Find where the given text appears and provide that cell's center as (x, y) coordinate. 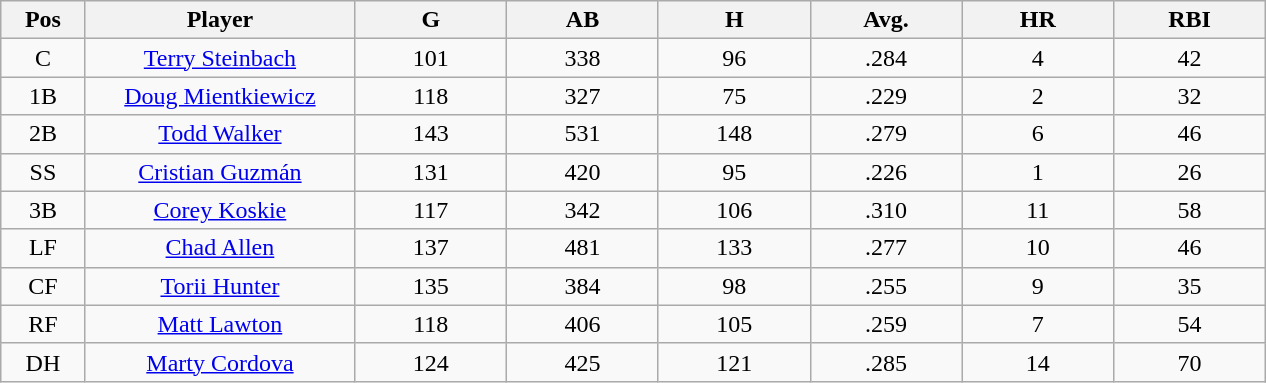
Matt Lawton (220, 324)
124 (431, 362)
75 (734, 96)
RBI (1190, 20)
58 (1190, 210)
96 (734, 58)
Torii Hunter (220, 286)
1B (43, 96)
327 (583, 96)
384 (583, 286)
DH (43, 362)
Avg. (886, 20)
SS (43, 172)
Corey Koskie (220, 210)
133 (734, 248)
.255 (886, 286)
135 (431, 286)
14 (1038, 362)
6 (1038, 134)
3B (43, 210)
10 (1038, 248)
9 (1038, 286)
LF (43, 248)
143 (431, 134)
106 (734, 210)
Terry Steinbach (220, 58)
HR (1038, 20)
11 (1038, 210)
.310 (886, 210)
.226 (886, 172)
2B (43, 134)
C (43, 58)
121 (734, 362)
Pos (43, 20)
531 (583, 134)
H (734, 20)
95 (734, 172)
Chad Allen (220, 248)
.259 (886, 324)
.285 (886, 362)
Marty Cordova (220, 362)
342 (583, 210)
.277 (886, 248)
2 (1038, 96)
420 (583, 172)
101 (431, 58)
G (431, 20)
338 (583, 58)
26 (1190, 172)
54 (1190, 324)
105 (734, 324)
Player (220, 20)
406 (583, 324)
98 (734, 286)
42 (1190, 58)
RF (43, 324)
1 (1038, 172)
.279 (886, 134)
481 (583, 248)
Todd Walker (220, 134)
AB (583, 20)
148 (734, 134)
425 (583, 362)
32 (1190, 96)
Doug Mientkiewicz (220, 96)
35 (1190, 286)
7 (1038, 324)
137 (431, 248)
.229 (886, 96)
117 (431, 210)
131 (431, 172)
Cristian Guzmán (220, 172)
4 (1038, 58)
70 (1190, 362)
CF (43, 286)
.284 (886, 58)
